Search for the cell housing the specified text and yield its (X, Y) center coordinate. 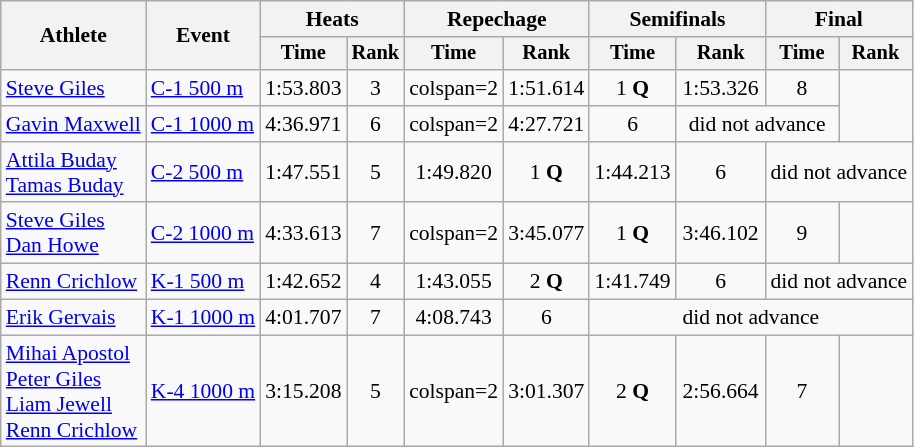
K-4 1000 m (203, 391)
4:27.721 (546, 124)
4:36.971 (303, 124)
Repechage (496, 19)
Athlete (74, 36)
1:41.749 (632, 282)
4:08.743 (454, 318)
3:01.307 (546, 391)
4 (376, 282)
Heats (332, 19)
K-1 1000 m (203, 318)
1:44.213 (632, 172)
2:56.664 (721, 391)
3:46.102 (721, 234)
1:47.551 (303, 172)
Final (838, 19)
1:51.614 (546, 88)
K-1 500 m (203, 282)
Attila BudayTamas Buday (74, 172)
Mihai ApostolPeter GilesLiam JewellRenn Crichlow (74, 391)
Event (203, 36)
1:42.652 (303, 282)
4:01.707 (303, 318)
1:53.803 (303, 88)
Erik Gervais (74, 318)
3:15.208 (303, 391)
C-1 500 m (203, 88)
Gavin Maxwell (74, 124)
Renn Crichlow (74, 282)
1:53.326 (721, 88)
C-1 1000 m (203, 124)
1:43.055 (454, 282)
8 (802, 88)
C-2 1000 m (203, 234)
4:33.613 (303, 234)
Steve GilesDan Howe (74, 234)
Semifinals (677, 19)
1:49.820 (454, 172)
C-2 500 m (203, 172)
3:45.077 (546, 234)
Steve Giles (74, 88)
3 (376, 88)
9 (802, 234)
